Locate the cell with the specified text and output its (x, y) center coordinate. 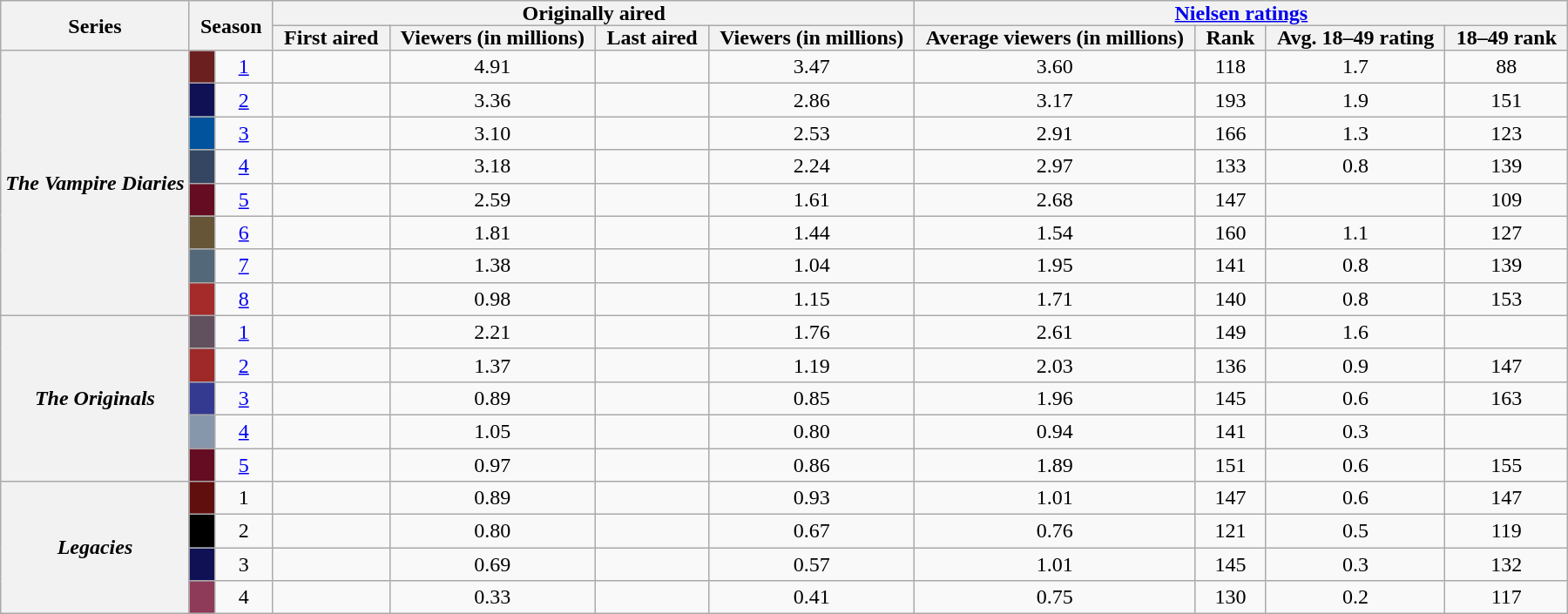
1.9 (1355, 100)
117 (1507, 597)
155 (1507, 464)
0.75 (1055, 597)
Nielsen ratings (1241, 13)
1.89 (1055, 464)
0.2 (1355, 597)
119 (1507, 531)
0.85 (812, 398)
8 (244, 299)
0.94 (1055, 431)
3.60 (1055, 67)
1.6 (1355, 332)
The Originals (95, 398)
Season (231, 26)
132 (1507, 564)
2.59 (493, 199)
163 (1507, 398)
0.69 (493, 564)
149 (1231, 332)
2.03 (1055, 365)
1.05 (493, 431)
136 (1231, 365)
Last aired (652, 37)
1.71 (1055, 299)
0.57 (812, 564)
Rank (1231, 37)
3.18 (493, 166)
Series (95, 26)
193 (1231, 100)
1.76 (812, 332)
1.96 (1055, 398)
6 (244, 233)
Legacies (95, 548)
18–49 rank (1507, 37)
1.1 (1355, 233)
109 (1507, 199)
0.76 (1055, 531)
0.67 (812, 531)
133 (1231, 166)
0.98 (493, 299)
0.97 (493, 464)
Avg. 18–49 rating (1355, 37)
88 (1507, 67)
121 (1231, 531)
166 (1231, 133)
3.36 (493, 100)
1.19 (812, 365)
3.47 (812, 67)
1.3 (1355, 133)
2.91 (1055, 133)
3.17 (1055, 100)
2.61 (1055, 332)
1.04 (812, 266)
1.44 (812, 233)
1.61 (812, 199)
1.95 (1055, 266)
1.7 (1355, 67)
1.15 (812, 299)
1.37 (493, 365)
123 (1507, 133)
Originally aired (594, 13)
140 (1231, 299)
2.97 (1055, 166)
160 (1231, 233)
First aired (331, 37)
0.41 (812, 597)
130 (1231, 597)
1.54 (1055, 233)
3.10 (493, 133)
2.24 (812, 166)
1.38 (493, 266)
0.86 (812, 464)
0.9 (1355, 365)
127 (1507, 233)
2.68 (1055, 199)
7 (244, 266)
2.86 (812, 100)
0.93 (812, 498)
2.53 (812, 133)
153 (1507, 299)
Average viewers (in millions) (1055, 37)
The Vampire Diaries (95, 183)
0.33 (493, 597)
118 (1231, 67)
0.5 (1355, 531)
2.21 (493, 332)
4.91 (493, 67)
1.81 (493, 233)
